Output the [x, y] coordinate of the center of the cell containing the given text.  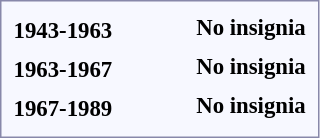
1943-1963 [63, 30]
1967-1989 [63, 108]
1963-1967 [63, 69]
